Capture the cell that displays the provided text and extract its (x, y) central coordinate. 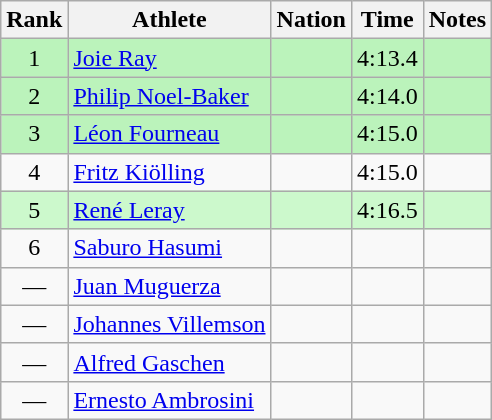
5 (34, 210)
Léon Fourneau (170, 134)
Time (387, 20)
Philip Noel-Baker (170, 96)
4:13.4 (387, 58)
4:16.5 (387, 210)
Ernesto Ambrosini (170, 400)
Saburo Hasumi (170, 248)
4 (34, 172)
Notes (457, 20)
4:14.0 (387, 96)
Alfred Gaschen (170, 362)
Nation (311, 20)
Fritz Kiölling (170, 172)
2 (34, 96)
Johannes Villemson (170, 324)
6 (34, 248)
Rank (34, 20)
Joie Ray (170, 58)
Athlete (170, 20)
1 (34, 58)
3 (34, 134)
Juan Muguerza (170, 286)
René Leray (170, 210)
